Search for the cell housing the specified text and yield its (X, Y) center coordinate. 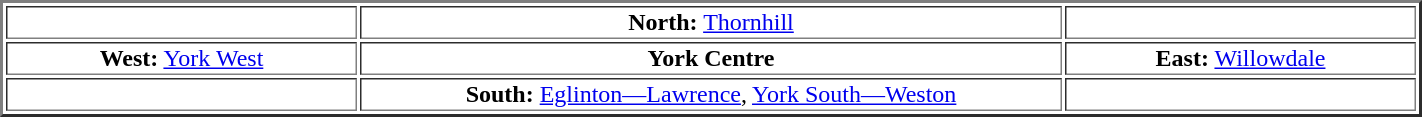
North: Thornhill (711, 22)
West: York West (182, 58)
South: Eglinton—Lawrence, York South—Weston (711, 94)
East: Willowdale (1240, 58)
York Centre (711, 58)
